From the cell containing the given text, extract its center point as (x, y) coordinate. 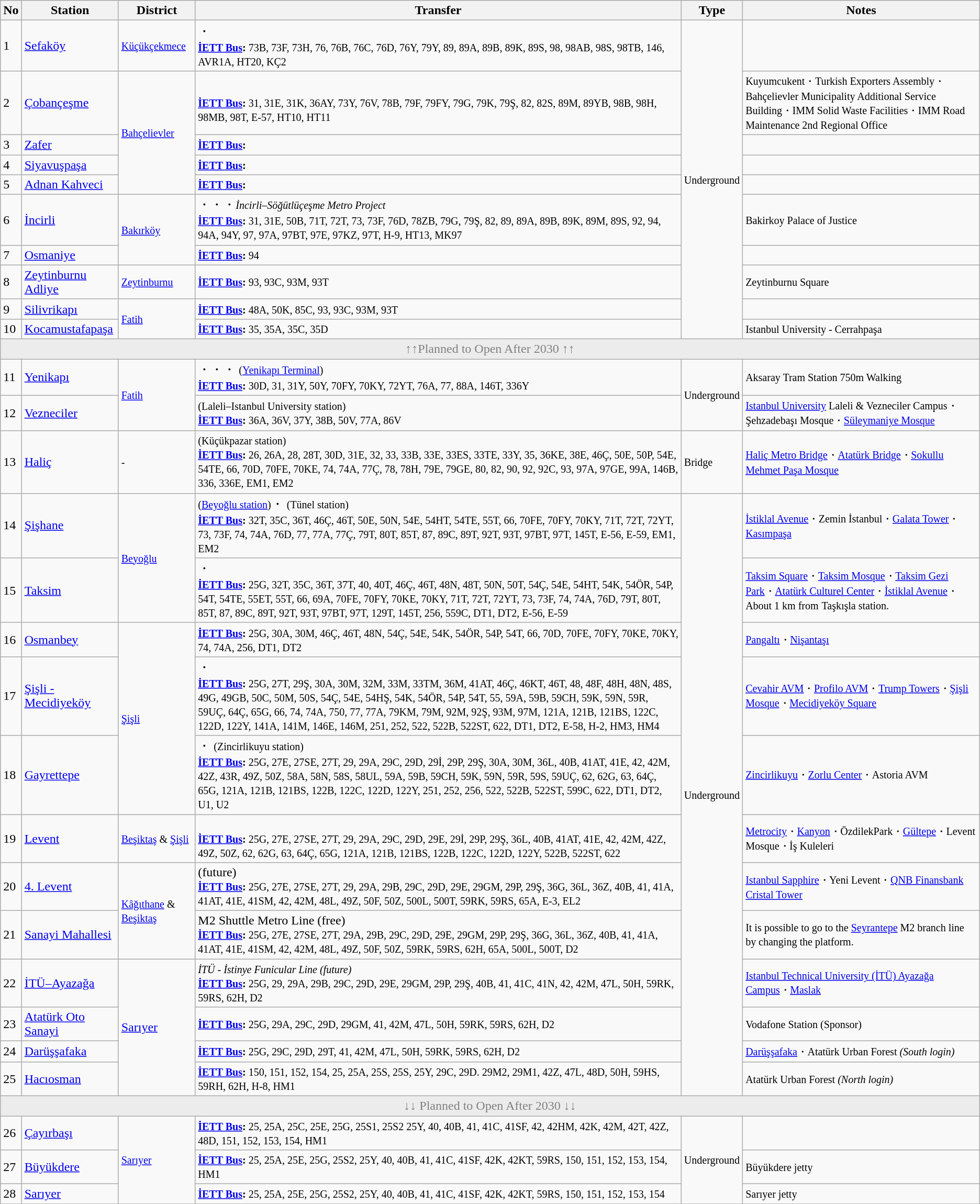
Zeytinburnu (157, 282)
7 (11, 255)
Silivrikapı (70, 309)
İETT Bus: 25G, 29C, 29D, 29T, 41, 42M, 47L, 50H, 59RK, 59RS, 62H, D2 (439, 1052)
Istanbul University - Cerrahpaşa (862, 329)
Atatürk Urban Forest (North login) (862, 1078)
(Laleli–Istanbul University station)İETT Bus: 36A, 36V, 37Y, 38B, 50V, 77A, 86V (439, 413)
11 (11, 377)
18 (11, 775)
Zincirlikuyu・Zorlu Center・Astoria AVM (862, 775)
Haliç (70, 462)
Transfer (439, 10)
Kocamustafapaşa (70, 329)
Metrocity・Kanyon・ÖzdilekPark・Gültepe・Levent Mosque・İş Kuleleri (862, 839)
3 (11, 144)
24 (11, 1052)
Cevahir AVM・Profilo AVM・Trump Towers・Şişli Mosque・Mecidiyeköy Square (862, 696)
13 (11, 462)
İETT Bus: 25, 25A, 25E, 25G, 25S2, 25Y, 40, 40B, 41, 41C, 41SF, 42K, 42KT, 59RS, 150, 151, 152, 153, 154, HM1 (439, 1167)
Istanbul University Laleli & Vezneciler Campus・Şehzadebaşı Mosque・Süleymaniye Mosque (862, 413)
14 (11, 526)
17 (11, 696)
Sanayi Mahallesi (70, 935)
Istanbul Sapphire・Yeni Levent・QNB Finansbank Cristal Tower (862, 887)
Sefaköy (70, 46)
District (157, 10)
26 (11, 1133)
İstiklal Avenue・Zemin İstanbul・Galata Tower・Kasımpaşa (862, 526)
No (11, 10)
Zeytinburnu Adliye (70, 282)
İETT Bus: 25, 25A, 25C, 25E, 25G, 25S1, 25S2 25Y, 40, 40B, 41, 41C, 41SF, 42, 42HM, 42K, 42M, 42T, 42Z, 48D, 151, 152, 153, 154, HM1 (439, 1133)
1 (11, 46)
8 (11, 282)
Taksim (70, 590)
16 (11, 640)
Bridge (712, 462)
Yenikapı (70, 377)
İETT Bus: 25G, 30A, 30M, 46Ç, 46T, 48N, 54Ç, 54E, 54K, 54ÖR, 54P, 54T, 66, 70D, 70FE, 70FY, 70KE, 70KY, 74, 74A, 256, DT1, DT2 (439, 640)
5 (11, 185)
・・・ (Yenikapı Terminal)İETT Bus: 30D, 31, 31Y, 50Y, 70FY, 70KY, 72YT, 76A, 77, 88A, 146T, 336Y (439, 377)
27 (11, 1167)
İTÜ–Ayazağa (70, 983)
Vezneciler (70, 413)
Bahçelievler (157, 132)
4. Levent (70, 887)
10 (11, 329)
Osmaniye (70, 255)
Levent (70, 839)
It is possible to go to the Seyrantepe M2 branch line by changing the platform. (862, 935)
Zafer (70, 144)
İncirli (70, 220)
19 (11, 839)
15 (11, 590)
İETT Bus: 150, 151, 152, 154, 25, 25A, 25S, 25S, 25Y, 29C, 29D. 29M2, 29M1, 42Z, 47L, 48D, 50H, 59HS, 59RH, 62H, H-8, HM1 (439, 1078)
6 (11, 220)
Sarıyer jetty (862, 1194)
Darüşşafaka (70, 1052)
28 (11, 1194)
Şişli - Mecidiyeköy (70, 696)
Şişhane (70, 526)
İETT Bus: 93, 93C, 93M, 93T (439, 282)
21 (11, 935)
Pangaltı・Nişantaşı (862, 640)
Çayırbaşı (70, 1133)
Adnan Kahveci (70, 185)
Aksaray Tram Station 750m Walking (862, 377)
Bakırköy (157, 230)
Osmanbey (70, 640)
Type (712, 10)
4 (11, 165)
İETT Bus: 48A, 50K, 85C, 93, 93C, 93M, 93T (439, 309)
İETT Bus: 94 (439, 255)
Station (70, 10)
Darüşşafaka・Atatürk Urban Forest (South login) (862, 1052)
23 (11, 1024)
Istanbul Technical University (İTÜ) Ayazağa Campus・Maslak (862, 983)
İETT Bus: 31, 31E, 31K, 36AY, 73Y, 76V, 78B, 79F, 79FY, 79G, 79K, 79Ş, 82, 82S, 89M, 89YB, 98B, 98H, 98MB, 98T, E-57, HT10, HT11 (439, 103)
Siyavuşpaşa (70, 165)
・İETT Bus: 73B, 73F, 73H, 76, 76B, 76C, 76D, 76Y, 79Y, 89, 89A, 89B, 89K, 89S, 98, 98AB, 98S, 98TB, 146, AVR1A, HT20, KÇ2 (439, 46)
↓↓ Planned to Open After 2030 ↓↓ (490, 1106)
Şişli (157, 718)
Gayrettepe (70, 775)
22 (11, 983)
İETT Bus: 25, 25A, 25E, 25G, 25S2, 25Y, 40, 40B, 41, 41C, 41SF, 42K, 42KT, 59RS, 150, 151, 152, 153, 154 (439, 1194)
Taksim Square・Taksim Mosque・Taksim Gezi Park・Atatürk Culturel Center・İstiklal Avenue・About 1 km from Taşkışla station. (862, 590)
İETT Bus: 25G, 29A, 29C, 29D, 29GM, 41, 42M, 47L, 50H, 59RK, 59RS, 62H, D2 (439, 1024)
25 (11, 1078)
Atatürk Oto Sanayi (70, 1024)
- (157, 462)
Kâğıthane & Beşiktaş (157, 911)
↑↑Planned to Open After 2030 ↑↑ (490, 349)
Çobançeşme (70, 103)
Beyoğlu (157, 558)
Beşiktaş & Şişli (157, 839)
Notes (862, 10)
Büyükdere jetty (862, 1167)
Büyükdere (70, 1167)
12 (11, 413)
İETT Bus: 35, 35A, 35C, 35D (439, 329)
Küçükçekmece (157, 46)
20 (11, 887)
Bakirkoy Palace of Justice (862, 220)
9 (11, 309)
Hacıosman (70, 1078)
Vodafone Station (Sponsor) (862, 1024)
Haliç Metro Bridge・Atatürk Bridge・Sokullu Mehmet Paşa Mosque (862, 462)
Zeytinburnu Square (862, 282)
2 (11, 103)
